Search for the cell housing the specified text and yield its (x, y) center coordinate. 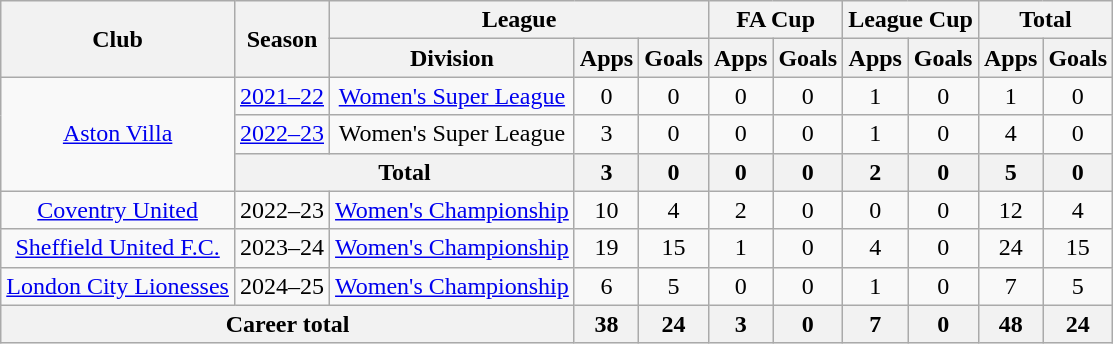
FA Cup (775, 20)
Sheffield United F.C. (118, 248)
Aston Villa (118, 134)
12 (1010, 210)
2024–25 (282, 286)
6 (606, 286)
2021–22 (282, 96)
London City Lionesses (118, 286)
League (520, 20)
Career total (288, 324)
38 (606, 324)
Coventry United (118, 210)
10 (606, 210)
Division (452, 58)
48 (1010, 324)
League Cup (911, 20)
Season (282, 39)
Club (118, 39)
2023–24 (282, 248)
19 (606, 248)
